Identify which cell holds the provided text, then report its [x, y] central coordinate. 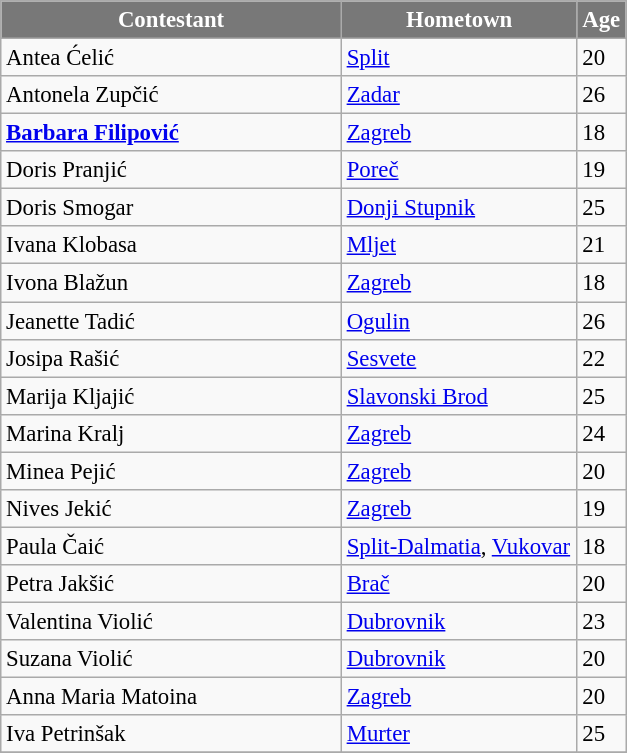
Contestant [172, 20]
Iva Petrinšak [172, 734]
23 [602, 621]
Ogulin [459, 321]
Zadar [459, 95]
Barbara Filipović [172, 133]
Paula Čaić [172, 546]
Sesvete [459, 358]
Poreč [459, 170]
Donji Stupnik [459, 208]
Brač [459, 584]
Petra Jakšić [172, 584]
Suzana Violić [172, 659]
Ivona Blažun [172, 283]
Marina Kralj [172, 433]
Anna Maria Matoina [172, 697]
Jeanette Tadić [172, 321]
Murter [459, 734]
Doris Pranjić [172, 170]
Mljet [459, 245]
Age [602, 20]
Slavonski Brod [459, 396]
Antonela Zupčić [172, 95]
Hometown [459, 20]
Marija Kljajić [172, 396]
Minea Pejić [172, 471]
Nives Jekić [172, 509]
Doris Smogar [172, 208]
Antea Ćelić [172, 58]
Josipa Rašić [172, 358]
24 [602, 433]
Valentina Violić [172, 621]
22 [602, 358]
Split [459, 58]
21 [602, 245]
Split-Dalmatia, Vukovar [459, 546]
Ivana Klobasa [172, 245]
